From the cell containing the given text, extract its center point as (X, Y) coordinate. 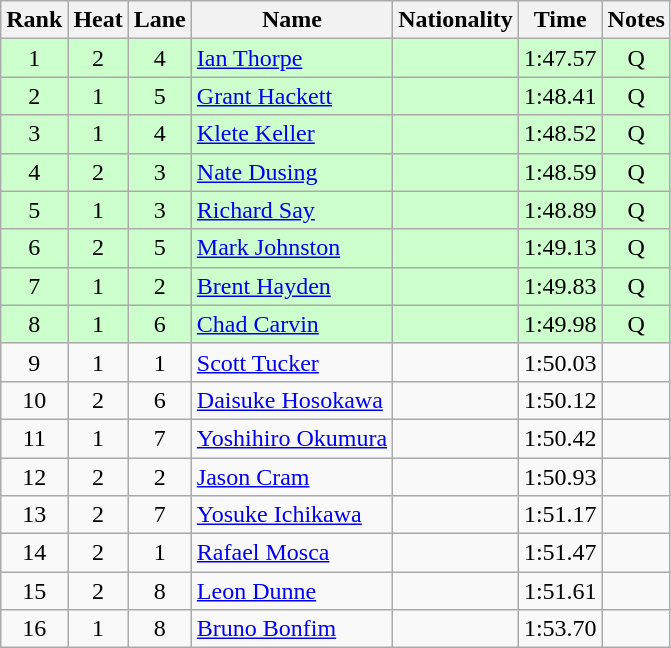
12 (34, 477)
1:50.03 (560, 362)
1:48.52 (560, 134)
Rafael Mosca (292, 553)
Daisuke Hosokawa (292, 400)
Brent Hayden (292, 286)
1:48.41 (560, 96)
Yosuke Ichikawa (292, 515)
Chad Carvin (292, 324)
14 (34, 553)
Bruno Bonfim (292, 629)
1:49.13 (560, 248)
Name (292, 20)
Lane (160, 20)
11 (34, 438)
Time (560, 20)
Nationality (456, 20)
Grant Hackett (292, 96)
10 (34, 400)
Yoshihiro Okumura (292, 438)
13 (34, 515)
1:51.61 (560, 591)
1:48.59 (560, 172)
Notes (636, 20)
1:51.47 (560, 553)
Scott Tucker (292, 362)
Mark Johnston (292, 248)
1:50.12 (560, 400)
Ian Thorpe (292, 58)
15 (34, 591)
1:51.17 (560, 515)
1:47.57 (560, 58)
Rank (34, 20)
Leon Dunne (292, 591)
1:53.70 (560, 629)
9 (34, 362)
Heat (98, 20)
Richard Say (292, 210)
16 (34, 629)
1:49.83 (560, 286)
1:50.42 (560, 438)
Klete Keller (292, 134)
Jason Cram (292, 477)
1:50.93 (560, 477)
1:49.98 (560, 324)
Nate Dusing (292, 172)
1:48.89 (560, 210)
